Identify which cell holds the provided text, then report its (X, Y) central coordinate. 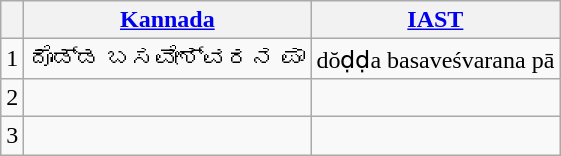
IAST (436, 20)
1 (12, 59)
Kannada (168, 20)
ದೊಡ್ಡ ಬಸವೇಶ್ವರನ ಪಾ (168, 59)
dŏḍḍa basaveśvarana pā (436, 59)
3 (12, 135)
2 (12, 97)
